From the cell containing the given text, extract its center point as (x, y) coordinate. 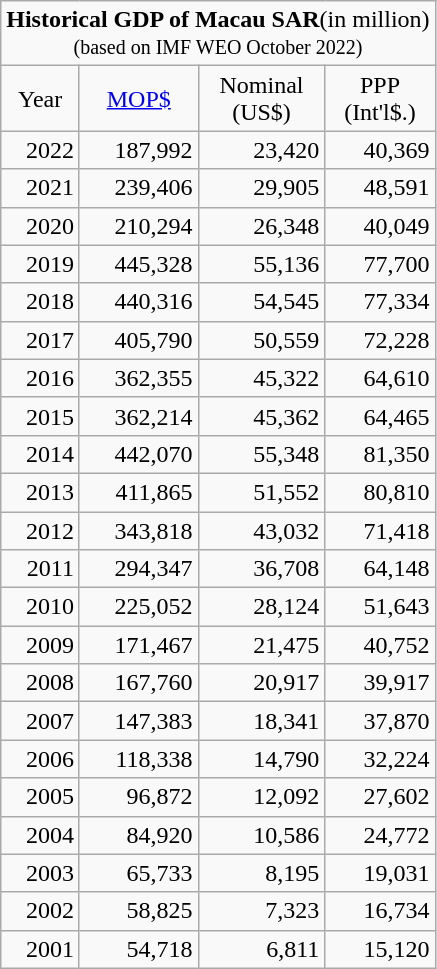
54,718 (138, 949)
15,120 (380, 949)
16,734 (380, 911)
12,092 (262, 797)
2007 (40, 721)
40,369 (380, 150)
50,559 (262, 340)
72,228 (380, 340)
2015 (40, 416)
147,383 (138, 721)
2021 (40, 188)
2009 (40, 645)
2003 (40, 873)
64,148 (380, 569)
2022 (40, 150)
71,418 (380, 531)
36,708 (262, 569)
2012 (40, 531)
55,348 (262, 454)
2020 (40, 226)
2011 (40, 569)
26,348 (262, 226)
81,350 (380, 454)
442,070 (138, 454)
54,545 (262, 302)
2018 (40, 302)
2008 (40, 683)
29,905 (262, 188)
6,811 (262, 949)
167,760 (138, 683)
118,338 (138, 759)
445,328 (138, 264)
2004 (40, 835)
18,341 (262, 721)
2001 (40, 949)
Year (40, 98)
210,294 (138, 226)
14,790 (262, 759)
8,195 (262, 873)
64,465 (380, 416)
40,752 (380, 645)
65,733 (138, 873)
2019 (40, 264)
Nominal(US$) (262, 98)
43,032 (262, 531)
39,917 (380, 683)
77,334 (380, 302)
405,790 (138, 340)
19,031 (380, 873)
2016 (40, 378)
32,224 (380, 759)
Historical GDP of Macau SAR(in million)(based on IMF WEO October 2022) (218, 34)
10,586 (262, 835)
171,467 (138, 645)
187,992 (138, 150)
294,347 (138, 569)
37,870 (380, 721)
2010 (40, 607)
2013 (40, 492)
58,825 (138, 911)
21,475 (262, 645)
2014 (40, 454)
28,124 (262, 607)
77,700 (380, 264)
40,049 (380, 226)
362,355 (138, 378)
51,552 (262, 492)
2002 (40, 911)
27,602 (380, 797)
80,810 (380, 492)
343,818 (138, 531)
23,420 (262, 150)
411,865 (138, 492)
7,323 (262, 911)
2017 (40, 340)
45,322 (262, 378)
51,643 (380, 607)
24,772 (380, 835)
2005 (40, 797)
84,920 (138, 835)
239,406 (138, 188)
64,610 (380, 378)
225,052 (138, 607)
MOP$ (138, 98)
55,136 (262, 264)
96,872 (138, 797)
45,362 (262, 416)
2006 (40, 759)
PPP(Int'l$.) (380, 98)
48,591 (380, 188)
362,214 (138, 416)
20,917 (262, 683)
440,316 (138, 302)
